Scan for the cell matching the given text and deliver its [X, Y] coordinate at center. 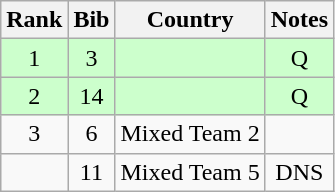
14 [92, 96]
Bib [92, 20]
Mixed Team 2 [190, 134]
Mixed Team 5 [190, 172]
6 [92, 134]
DNS [299, 172]
1 [34, 58]
Country [190, 20]
2 [34, 96]
11 [92, 172]
Notes [299, 20]
Rank [34, 20]
